Provide the (x, y) coordinate of the cell's center where the given text is located.  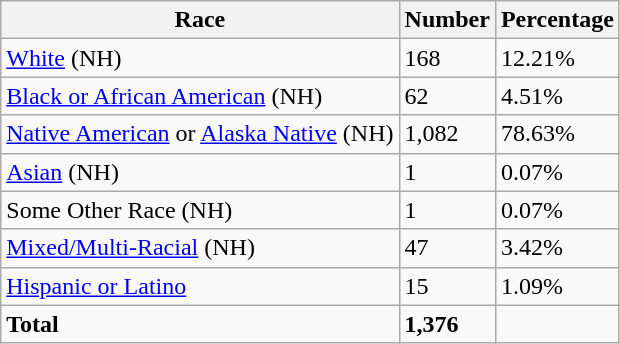
168 (447, 58)
Number (447, 20)
3.42% (557, 248)
Percentage (557, 20)
Race (200, 20)
78.63% (557, 134)
Asian (NH) (200, 172)
47 (447, 248)
Mixed/Multi-Racial (NH) (200, 248)
4.51% (557, 96)
Black or African American (NH) (200, 96)
Some Other Race (NH) (200, 210)
1,082 (447, 134)
White (NH) (200, 58)
Total (200, 324)
12.21% (557, 58)
1,376 (447, 324)
Native American or Alaska Native (NH) (200, 134)
15 (447, 286)
62 (447, 96)
Hispanic or Latino (200, 286)
1.09% (557, 286)
